Detect which cell encompasses the target text, then output its [x, y] center coordinate. 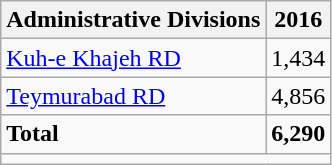
4,856 [298, 96]
2016 [298, 20]
Administrative Divisions [134, 20]
1,434 [298, 58]
Teymurabad RD [134, 96]
6,290 [298, 134]
Kuh-e Khajeh RD [134, 58]
Total [134, 134]
